Extract the (x, y) coordinate from the center of the cell holding the provided text.  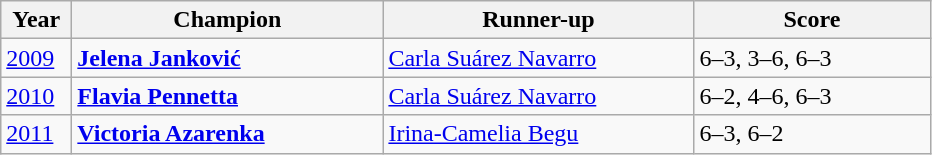
Champion (228, 20)
Victoria Azarenka (228, 134)
2011 (36, 134)
Year (36, 20)
6–2, 4–6, 6–3 (812, 96)
2009 (36, 58)
Score (812, 20)
Flavia Pennetta (228, 96)
Irina-Camelia Begu (538, 134)
Runner-up (538, 20)
6–3, 3–6, 6–3 (812, 58)
Jelena Janković (228, 58)
6–3, 6–2 (812, 134)
2010 (36, 96)
